Detect which cell encompasses the target text, then output its (X, Y) center coordinate. 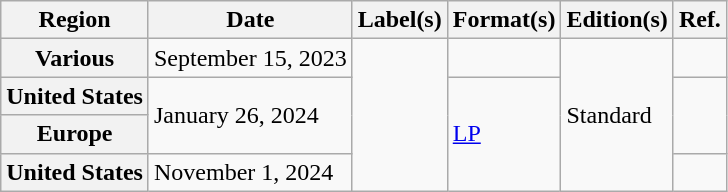
Format(s) (504, 20)
January 26, 2024 (250, 115)
Europe (75, 134)
Label(s) (400, 20)
Ref. (700, 20)
Date (250, 20)
September 15, 2023 (250, 58)
Edition(s) (617, 20)
Standard (617, 115)
LP (504, 134)
November 1, 2024 (250, 172)
Region (75, 20)
Various (75, 58)
